Return [X, Y] of the center of cell containing provided text 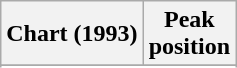
Chart (1993) [72, 34]
Peakposition [189, 34]
